Find where the given text appears and provide that cell's center as [x, y] coordinate. 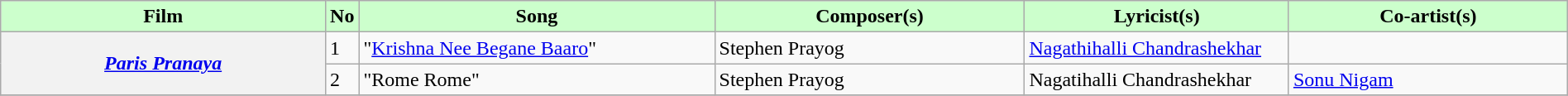
1 [342, 48]
Composer(s) [870, 17]
2 [342, 79]
Film [164, 17]
No [342, 17]
Nagatihalli Chandrashekhar [1156, 79]
Song [537, 17]
"Rome Rome" [537, 79]
"Krishna Nee Begane Baaro" [537, 48]
Co-artist(s) [1427, 17]
Lyricist(s) [1156, 17]
Sonu Nigam [1427, 79]
Paris Pranaya [164, 64]
Nagathihalli Chandrashekhar [1156, 48]
